From the cell containing the given text, extract its center point as [X, Y] coordinate. 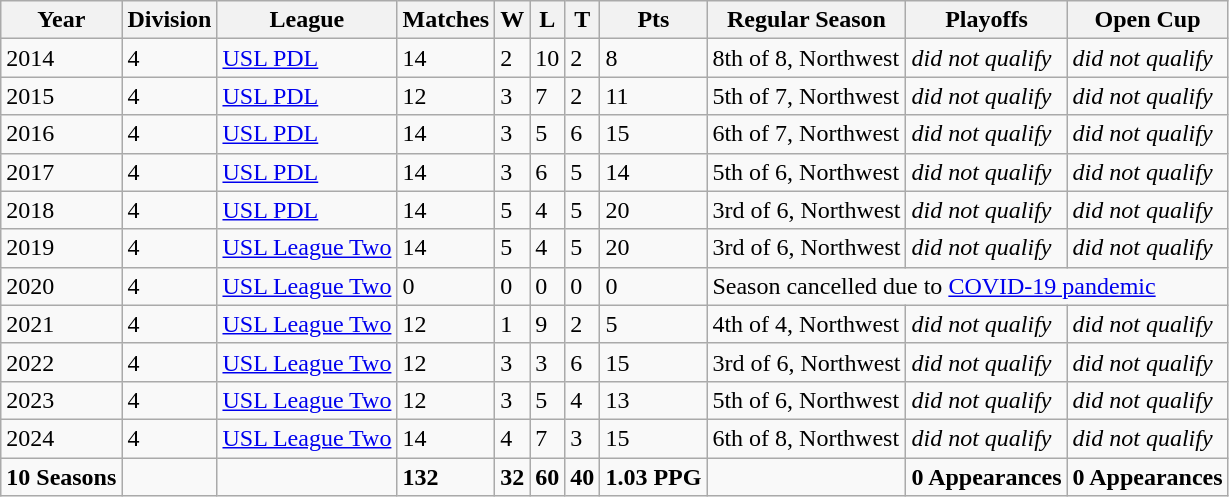
League [307, 20]
8 [654, 58]
5th of 7, Northwest [806, 96]
L [548, 20]
8th of 8, Northwest [806, 58]
Division [170, 20]
T [582, 20]
6th of 7, Northwest [806, 134]
Open Cup [1148, 20]
Year [62, 20]
6th of 8, Northwest [806, 438]
Pts [654, 20]
9 [548, 324]
2024 [62, 438]
13 [654, 400]
Season cancelled due to COVID-19 pandemic [968, 286]
10 Seasons [62, 477]
60 [548, 477]
W [512, 20]
2021 [62, 324]
1 [512, 324]
2016 [62, 134]
2018 [62, 210]
2023 [62, 400]
Playoffs [986, 20]
2020 [62, 286]
Matches [446, 20]
1.03 PPG [654, 477]
2014 [62, 58]
2017 [62, 172]
4th of 4, Northwest [806, 324]
2019 [62, 248]
Regular Season [806, 20]
11 [654, 96]
2015 [62, 96]
40 [582, 477]
132 [446, 477]
10 [548, 58]
32 [512, 477]
2022 [62, 362]
